Return (x, y) of the center of cell containing provided text 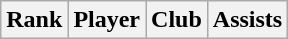
Club (177, 20)
Player (107, 20)
Rank (34, 20)
Assists (247, 20)
